Provide the (x, y) coordinate of the cell's center where the given text is located.  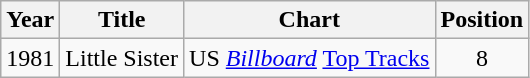
1981 (30, 58)
8 (482, 58)
Title (122, 20)
Year (30, 20)
Little Sister (122, 58)
Position (482, 20)
Chart (310, 20)
US Billboard Top Tracks (310, 58)
